Detect which cell encompasses the target text, then output its [x, y] center coordinate. 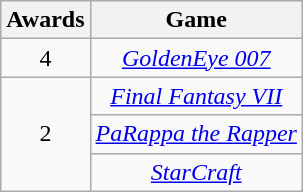
Game [196, 20]
Final Fantasy VII [196, 96]
GoldenEye 007 [196, 58]
2 [46, 134]
4 [46, 58]
PaRappa the Rapper [196, 134]
Awards [46, 20]
StarCraft [196, 172]
